Identify which cell holds the provided text, then report its [X, Y] central coordinate. 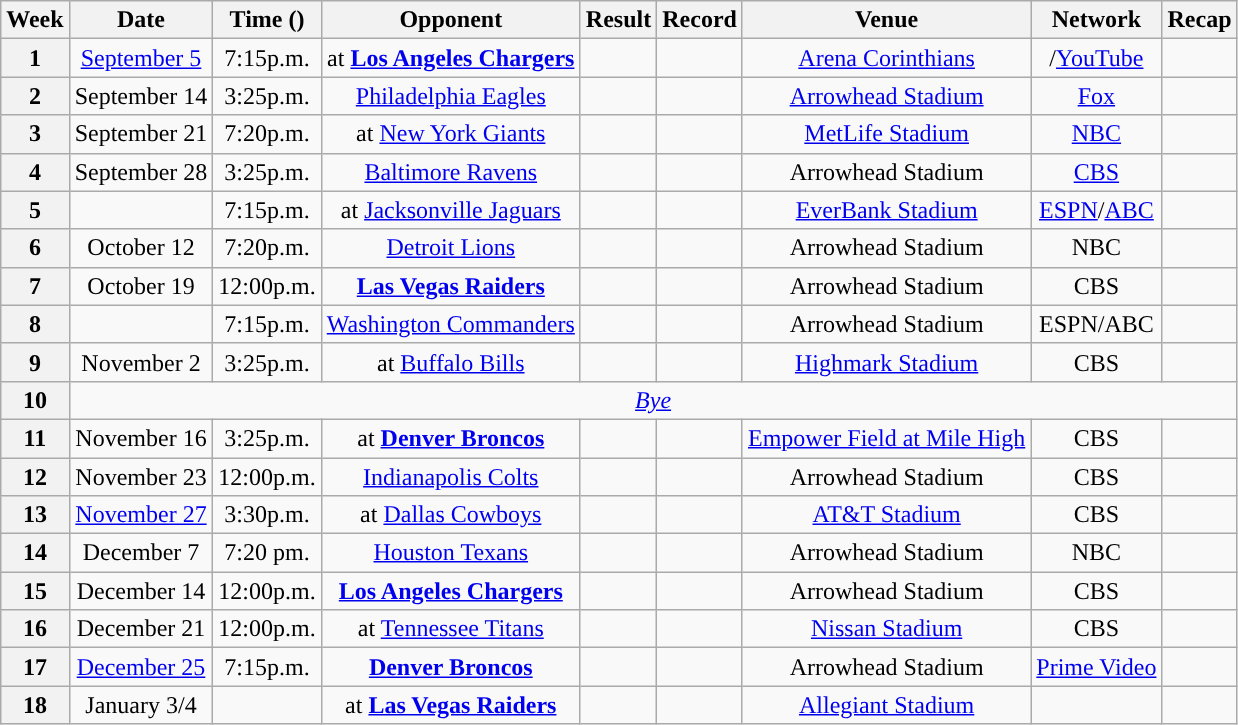
1 [35, 58]
November 16 [141, 438]
Date [141, 20]
at New York Giants [450, 134]
8 [35, 324]
AT&T Stadium [886, 515]
at Las Vegas Raiders [450, 705]
Record [700, 20]
November 2 [141, 362]
3:30p.m. [267, 515]
7:20 pm. [267, 553]
7 [35, 286]
Philadelphia Eagles [450, 96]
/YouTube [1096, 58]
Empower Field at Mile High [886, 438]
11 [35, 438]
Detroit Lions [450, 248]
Denver Broncos [450, 667]
at Denver Broncos [450, 438]
Result [618, 20]
Houston Texans [450, 553]
2 [35, 96]
Nissan Stadium [886, 629]
at Tennessee Titans [450, 629]
16 [35, 629]
5 [35, 210]
MetLife Stadium [886, 134]
December 7 [141, 553]
Time () [267, 20]
at Buffalo Bills [450, 362]
Baltimore Ravens [450, 172]
Network [1096, 20]
14 [35, 553]
EverBank Stadium [886, 210]
Prime Video [1096, 667]
October 19 [141, 286]
9 [35, 362]
December 14 [141, 591]
at Jacksonville Jaguars [450, 210]
13 [35, 515]
17 [35, 667]
Allegiant Stadium [886, 705]
Washington Commanders [450, 324]
January 3/4 [141, 705]
Recap [1200, 20]
12 [35, 477]
3 [35, 134]
Venue [886, 20]
Indianapolis Colts [450, 477]
December 21 [141, 629]
November 23 [141, 477]
18 [35, 705]
at Los Angeles Chargers [450, 58]
Bye [653, 400]
at Dallas Cowboys [450, 515]
10 [35, 400]
Week [35, 20]
September 5 [141, 58]
Arena Corinthians [886, 58]
6 [35, 248]
December 25 [141, 667]
Opponent [450, 20]
September 14 [141, 96]
September 21 [141, 134]
Highmark Stadium [886, 362]
November 27 [141, 515]
4 [35, 172]
Fox [1096, 96]
Las Vegas Raiders [450, 286]
September 28 [141, 172]
Los Angeles Chargers [450, 591]
15 [35, 591]
October 12 [141, 248]
